Locate the cell with the specified text and output its [X, Y] center coordinate. 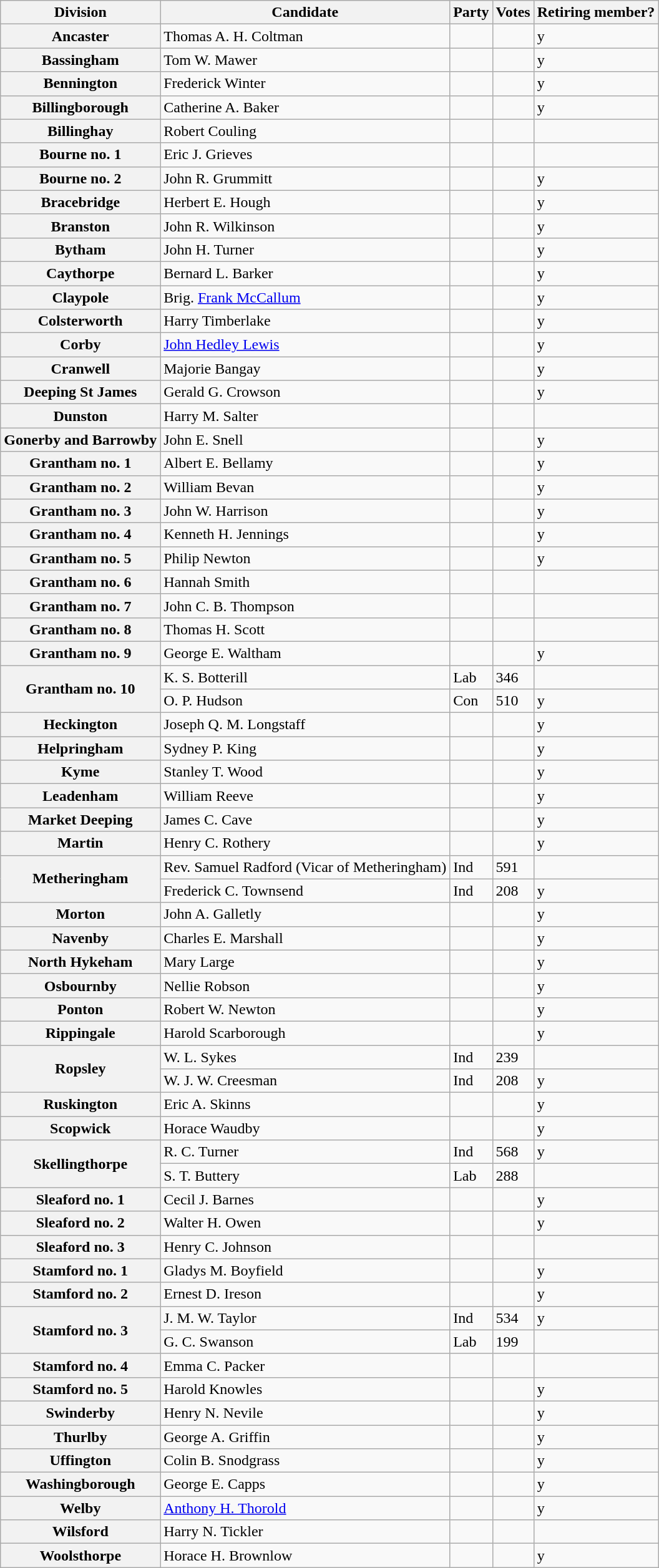
Ernest D. Ireson [305, 1294]
591 [513, 867]
Horace H. Brownlow [305, 1556]
John E. Snell [305, 440]
Robert Couling [305, 131]
Swinderby [81, 1413]
Mary Large [305, 962]
Rippingale [81, 1033]
Stamford no. 2 [81, 1294]
Bennington [81, 84]
Stamford no. 4 [81, 1365]
William Reeve [305, 796]
510 [513, 701]
Grantham no. 9 [81, 653]
O. P. Hudson [305, 701]
Rev. Samuel Radford (Vicar of Metheringham) [305, 867]
John A. Galletly [305, 914]
Ponton [81, 1009]
Market Deeping [81, 820]
W. J. W. Creesman [305, 1081]
Cranwell [81, 369]
Billinghay [81, 131]
Con [471, 701]
Thomas A. H. Coltman [305, 36]
Henry C. Johnson [305, 1247]
Osbournby [81, 985]
Herbert E. Hough [305, 202]
Grantham no. 3 [81, 511]
W. L. Sykes [305, 1057]
Uffington [81, 1461]
Bytham [81, 249]
Sleaford no. 1 [81, 1199]
Charles E. Marshall [305, 938]
John H. Turner [305, 249]
346 [513, 677]
Stanley T. Wood [305, 772]
Eric J. Grieves [305, 155]
Sydney P. King [305, 748]
Branston [81, 226]
Claypole [81, 298]
Bourne no. 2 [81, 178]
Frederick Winter [305, 84]
Grantham no. 6 [81, 582]
Party [471, 12]
George A. Griffin [305, 1436]
Stamford no. 5 [81, 1389]
Philip Newton [305, 558]
Nellie Robson [305, 985]
Retiring member? [596, 12]
William Bevan [305, 487]
Eric A. Skinns [305, 1105]
Grantham no. 8 [81, 629]
Joseph Q. M. Longstaff [305, 725]
Albert E. Bellamy [305, 463]
Skellingthorpe [81, 1164]
John C. B. Thompson [305, 606]
James C. Cave [305, 820]
Gonerby and Barrowby [81, 440]
Welby [81, 1508]
Caythorpe [81, 273]
Horace Waudby [305, 1128]
Woolsthorpe [81, 1556]
Division [81, 12]
Deeping St James [81, 392]
Bracebridge [81, 202]
Ancaster [81, 36]
Ropsley [81, 1069]
Gerald G. Crowson [305, 392]
Kyme [81, 772]
Thomas H. Scott [305, 629]
Harold Scarborough [305, 1033]
George E. Capps [305, 1484]
John Hedley Lewis [305, 345]
Emma C. Packer [305, 1365]
534 [513, 1318]
Leadenham [81, 796]
Henry N. Nevile [305, 1413]
Washingborough [81, 1484]
Frederick C. Townsend [305, 891]
Votes [513, 12]
Ruskington [81, 1105]
Corby [81, 345]
Bassingham [81, 60]
Candidate [305, 12]
568 [513, 1152]
Catherine A. Baker [305, 107]
G. C. Swanson [305, 1342]
S. T. Buttery [305, 1176]
Henry C. Rothery [305, 843]
239 [513, 1057]
Thurlby [81, 1436]
Grantham no. 7 [81, 606]
Cecil J. Barnes [305, 1199]
Stamford no. 1 [81, 1270]
Grantham no. 1 [81, 463]
Majorie Bangay [305, 369]
Martin [81, 843]
Wilsford [81, 1532]
Walter H. Owen [305, 1223]
Metheringham [81, 879]
North Hykeham [81, 962]
R. C. Turner [305, 1152]
Heckington [81, 725]
Sleaford no. 3 [81, 1247]
Brig. Frank McCallum [305, 298]
Harold Knowles [305, 1389]
Sleaford no. 2 [81, 1223]
Colsterworth [81, 321]
John R. Grummitt [305, 178]
Morton [81, 914]
Harry M. Salter [305, 416]
Harry N. Tickler [305, 1532]
Bourne no. 1 [81, 155]
Robert W. Newton [305, 1009]
Kenneth H. Jennings [305, 535]
Grantham no. 4 [81, 535]
John R. Wilkinson [305, 226]
Harry Timberlake [305, 321]
Anthony H. Thorold [305, 1508]
Navenby [81, 938]
Grantham no. 2 [81, 487]
Stamford no. 3 [81, 1330]
Billingborough [81, 107]
Grantham no. 5 [81, 558]
Gladys M. Boyfield [305, 1270]
John W. Harrison [305, 511]
K. S. Botterill [305, 677]
199 [513, 1342]
Grantham no. 10 [81, 689]
Colin B. Snodgrass [305, 1461]
Helpringham [81, 748]
Dunston [81, 416]
288 [513, 1176]
Bernard L. Barker [305, 273]
Hannah Smith [305, 582]
Tom W. Mawer [305, 60]
George E. Waltham [305, 653]
J. M. W. Taylor [305, 1318]
Scopwick [81, 1128]
